Scan for the cell matching the given text and deliver its (x, y) coordinate at center. 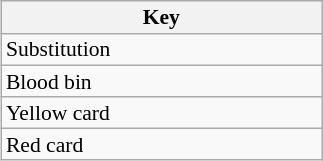
Substitution (162, 49)
Blood bin (162, 81)
Red card (162, 144)
Key (162, 17)
Yellow card (162, 112)
